Return the [x, y] coordinate for the center point of the cell that contains the specified text.  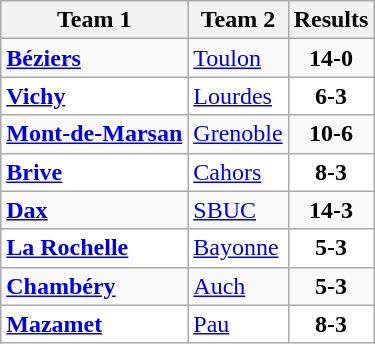
Team 1 [94, 20]
Mazamet [94, 324]
Results [331, 20]
Team 2 [238, 20]
Toulon [238, 58]
Mont-de-Marsan [94, 134]
10-6 [331, 134]
Dax [94, 210]
Brive [94, 172]
Vichy [94, 96]
Bayonne [238, 248]
6-3 [331, 96]
14-3 [331, 210]
Lourdes [238, 96]
Cahors [238, 172]
14-0 [331, 58]
SBUC [238, 210]
La Rochelle [94, 248]
Grenoble [238, 134]
Béziers [94, 58]
Auch [238, 286]
Chambéry [94, 286]
Pau [238, 324]
